Output the (X, Y) coordinate of the center of the cell containing the given text.  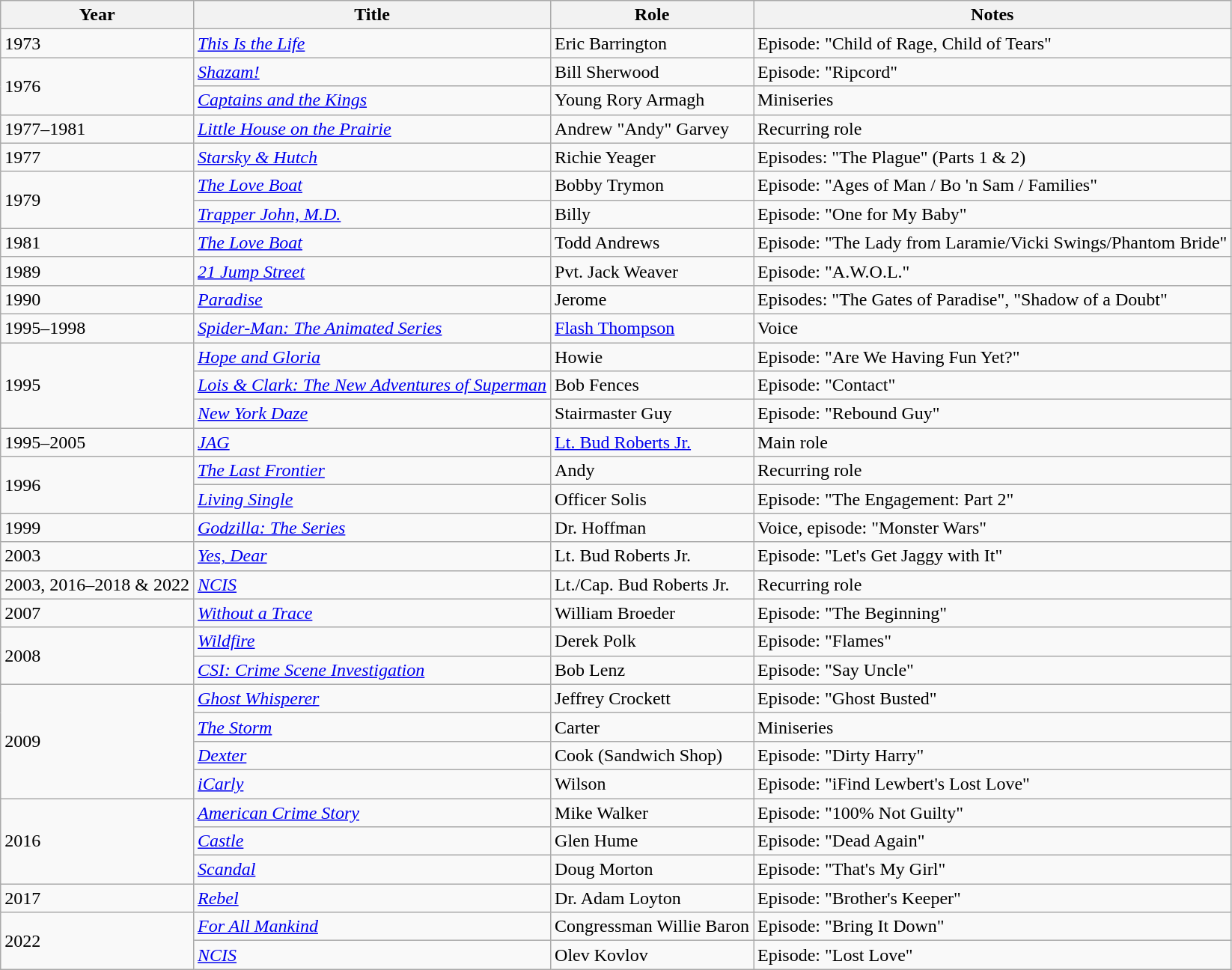
1977 (97, 157)
Episode: "Ripcord" (992, 72)
iCarly (371, 784)
1995–1998 (97, 328)
2016 (97, 841)
Main role (992, 442)
1977–1981 (97, 129)
Episode: "Lost Love" (992, 955)
Episode: "Rebound Guy" (992, 414)
Flash Thompson (653, 328)
2003 (97, 556)
Bobby Trymon (653, 186)
Stairmaster Guy (653, 414)
Howie (653, 357)
Bob Fences (653, 385)
Glen Hume (653, 841)
Andrew "Andy" Garvey (653, 129)
Episode: "The Beginning" (992, 613)
2022 (97, 941)
Episode: "Contact" (992, 385)
Episode: "Dirty Harry" (992, 755)
Spider-Man: The Animated Series (371, 328)
Officer Solis (653, 499)
Congressman Willie Baron (653, 927)
Castle (371, 841)
1981 (97, 242)
Trapper John, M.D. (371, 214)
William Broeder (653, 613)
Billy (653, 214)
Episode: "Bring It Down" (992, 927)
1999 (97, 528)
Bob Lenz (653, 670)
Derek Polk (653, 641)
Episode: "Say Uncle" (992, 670)
Episode: "iFind Lewbert's Lost Love" (992, 784)
Little House on the Prairie (371, 129)
Rebel (371, 898)
American Crime Story (371, 812)
Episode: "The Lady from Laramie/Vicki Swings/Phantom Bride" (992, 242)
1990 (97, 299)
Captains and the Kings (371, 100)
Godzilla: The Series (371, 528)
2008 (97, 656)
Role (653, 15)
Richie Yeager (653, 157)
Todd Andrews (653, 242)
Without a Trace (371, 613)
Doug Morton (653, 870)
This Is the Life (371, 43)
CSI: Crime Scene Investigation (371, 670)
Lt./Cap. Bud Roberts Jr. (653, 585)
Episode: "Brother's Keeper" (992, 898)
Pvt. Jack Weaver (653, 271)
Title (371, 15)
JAG (371, 442)
2007 (97, 613)
21 Jump Street (371, 271)
The Storm (371, 727)
1976 (97, 86)
Young Rory Armagh (653, 100)
Dr. Adam Loyton (653, 898)
Mike Walker (653, 812)
Shazam! (371, 72)
1995 (97, 385)
Episode: "Let's Get Jaggy with It" (992, 556)
Episode: "Child of Rage, Child of Tears" (992, 43)
2009 (97, 741)
Hope and Gloria (371, 357)
Episode: "That's My Girl" (992, 870)
Starsky & Hutch (371, 157)
Episode: "A.W.O.L." (992, 271)
Carter (653, 727)
Bill Sherwood (653, 72)
Episode: "Ages of Man / Bo 'n Sam / Families" (992, 186)
2003, 2016–2018 & 2022 (97, 585)
Jerome (653, 299)
Voice (992, 328)
Year (97, 15)
2017 (97, 898)
Living Single (371, 499)
Episode: "Flames" (992, 641)
The Last Frontier (371, 471)
1973 (97, 43)
Episode: "The Engagement: Part 2" (992, 499)
Episodes: "The Plague" (Parts 1 & 2) (992, 157)
Notes (992, 15)
1995–2005 (97, 442)
Jeffrey Crockett (653, 698)
Scandal (371, 870)
Episode: "One for My Baby" (992, 214)
Episode: "Dead Again" (992, 841)
Paradise (371, 299)
Episode: "Are We Having Fun Yet?" (992, 357)
Dexter (371, 755)
Wildfire (371, 641)
Episode: "Ghost Busted" (992, 698)
Olev Kovlov (653, 955)
1979 (97, 200)
Yes, Dear (371, 556)
Cook (Sandwich Shop) (653, 755)
Eric Barrington (653, 43)
New York Daze (371, 414)
Andy (653, 471)
1996 (97, 485)
1989 (97, 271)
Wilson (653, 784)
Ghost Whisperer (371, 698)
Lois & Clark: The New Adventures of Superman (371, 385)
Episode: "100% Not Guilty" (992, 812)
Dr. Hoffman (653, 528)
Voice, episode: "Monster Wars" (992, 528)
For All Mankind (371, 927)
Episodes: "The Gates of Paradise", "Shadow of a Doubt" (992, 299)
